Locate the cell with the specified text and output its (X, Y) center coordinate. 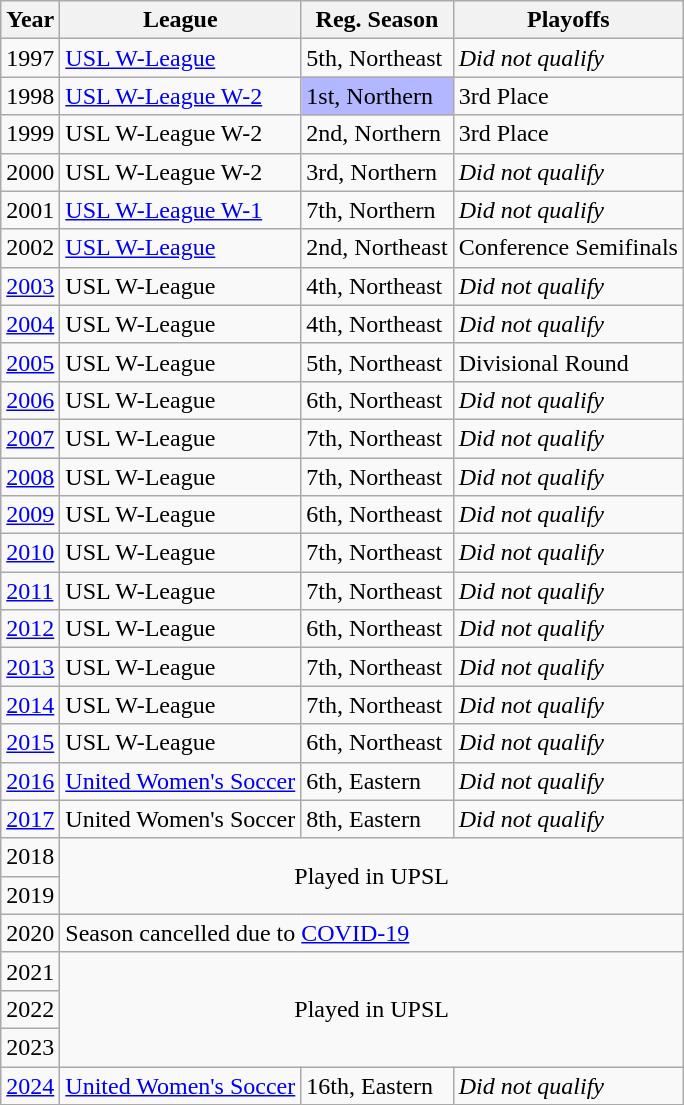
3rd, Northern (377, 172)
2016 (30, 781)
2000 (30, 172)
1998 (30, 96)
2007 (30, 438)
2020 (30, 933)
6th, Eastern (377, 781)
2002 (30, 248)
2009 (30, 515)
Playoffs (568, 20)
2021 (30, 971)
League (180, 20)
USL W-League W-1 (180, 210)
7th, Northern (377, 210)
Season cancelled due to COVID-19 (372, 933)
2014 (30, 705)
2013 (30, 667)
16th, Eastern (377, 1085)
1997 (30, 58)
2024 (30, 1085)
Divisional Round (568, 362)
2019 (30, 895)
2010 (30, 553)
2001 (30, 210)
2011 (30, 591)
2nd, Northern (377, 134)
2005 (30, 362)
2022 (30, 1009)
2008 (30, 477)
Conference Semifinals (568, 248)
8th, Eastern (377, 819)
2012 (30, 629)
2018 (30, 857)
Year (30, 20)
2023 (30, 1047)
1999 (30, 134)
Reg. Season (377, 20)
2006 (30, 400)
2003 (30, 286)
2nd, Northeast (377, 248)
1st, Northern (377, 96)
2004 (30, 324)
2017 (30, 819)
2015 (30, 743)
